Extract the (x, y) coordinate from the center of the cell holding the provided text.  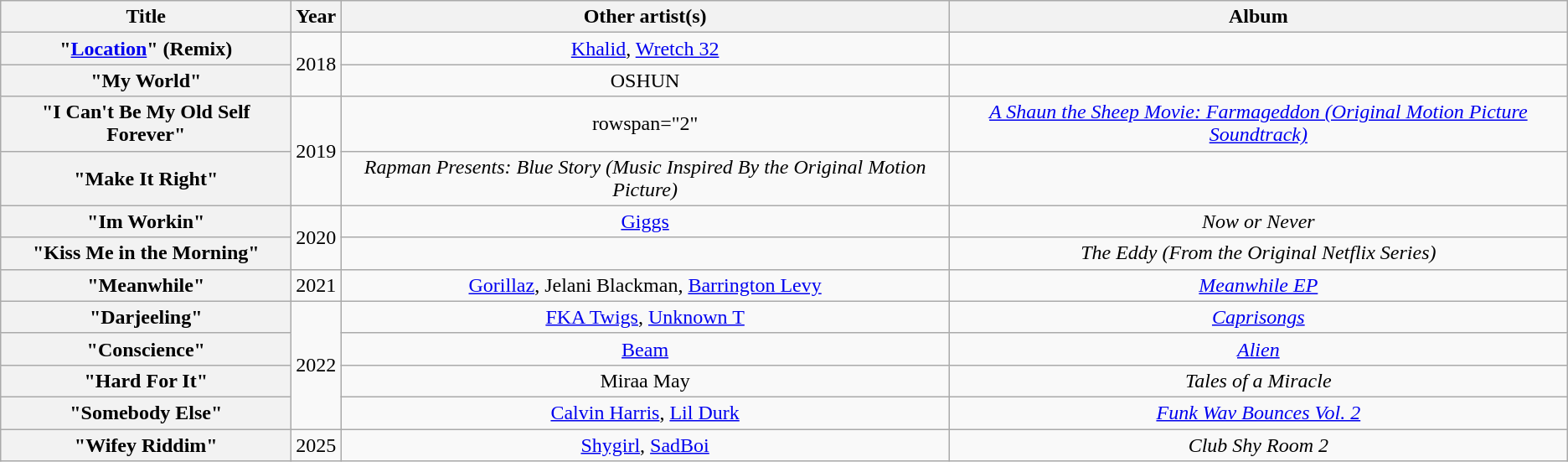
Meanwhile EP (1258, 285)
OSHUN (645, 80)
"My World" (146, 80)
"Conscience" (146, 349)
Khalid, Wretch 32 (645, 49)
Album (1258, 17)
Club Shy Room 2 (1258, 445)
Title (146, 17)
"I Can't Be My Old Self Forever" (146, 124)
"Im Workin" (146, 221)
"Make It Right" (146, 178)
"Somebody Else" (146, 413)
Shygirl, SadBoi (645, 445)
"Location" (Remix) (146, 49)
Gorillaz, Jelani Blackman, Barrington Levy (645, 285)
Year (317, 17)
"Meanwhile" (146, 285)
The Eddy (From the Original Netflix Series) (1258, 253)
2025 (317, 445)
2019 (317, 151)
2018 (317, 65)
"Wifey Riddim" (146, 445)
"Kiss Me in the Morning" (146, 253)
Alien (1258, 349)
2020 (317, 237)
Caprisongs (1258, 317)
"Hard For It" (146, 381)
FKA Twigs, Unknown T (645, 317)
2021 (317, 285)
2022 (317, 365)
Now or Never (1258, 221)
Calvin Harris, Lil Durk (645, 413)
rowspan="2" (645, 124)
Tales of a Miracle (1258, 381)
A Shaun the Sheep Movie: Farmageddon (Original Motion Picture Soundtrack) (1258, 124)
Beam (645, 349)
"Darjeeling" (146, 317)
Giggs (645, 221)
Other artist(s) (645, 17)
Rapman Presents: Blue Story (Music Inspired By the Original Motion Picture) (645, 178)
Funk Wav Bounces Vol. 2 (1258, 413)
Miraa May (645, 381)
